Capture the cell that displays the provided text and extract its (X, Y) central coordinate. 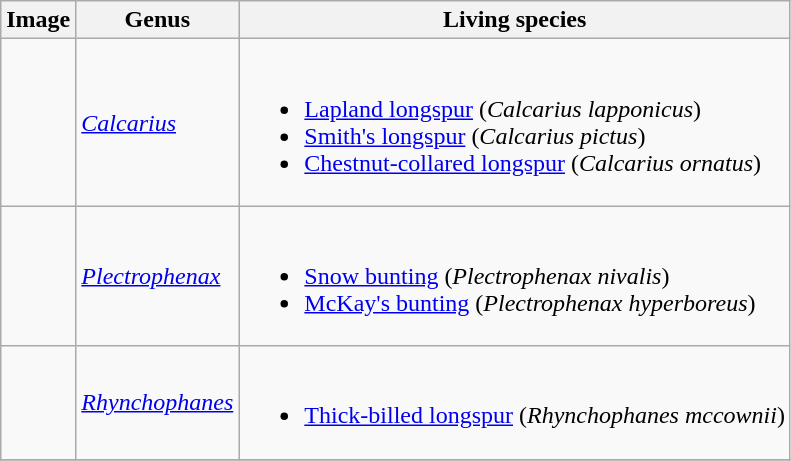
Living species (515, 20)
Genus (158, 20)
Plectrophenax (158, 276)
Calcarius (158, 122)
Image (38, 20)
Thick-billed longspur (Rhynchophanes mccownii) (515, 402)
Rhynchophanes (158, 402)
Lapland longspur (Calcarius lapponicus)Smith's longspur (Calcarius pictus)Chestnut-collared longspur (Calcarius ornatus) (515, 122)
Snow bunting (Plectrophenax nivalis)McKay's bunting (Plectrophenax hyperboreus) (515, 276)
